For the text-containing cell, return its midpoint in [X, Y] coordinate format. 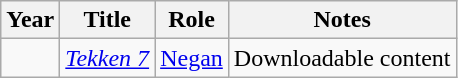
Role [192, 20]
Notes [342, 20]
Negan [192, 58]
Tekken 7 [108, 58]
Downloadable content [342, 58]
Title [108, 20]
Year [30, 20]
